Return the [X, Y] coordinate for the center point of the cell that contains the specified text.  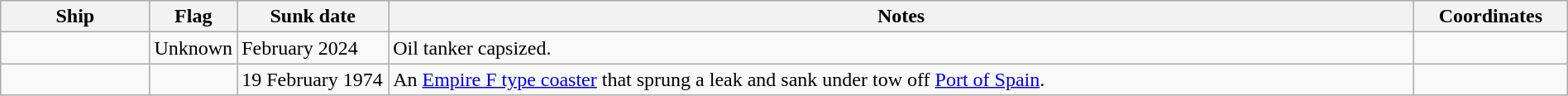
Oil tanker capsized. [901, 48]
19 February 1974 [313, 79]
Unknown [194, 48]
Flag [194, 17]
Notes [901, 17]
February 2024 [313, 48]
Sunk date [313, 17]
Coordinates [1490, 17]
Ship [75, 17]
An Empire F type coaster that sprung a leak and sank under tow off Port of Spain. [901, 79]
